Output the (x, y) coordinate of the center of the cell containing the given text.  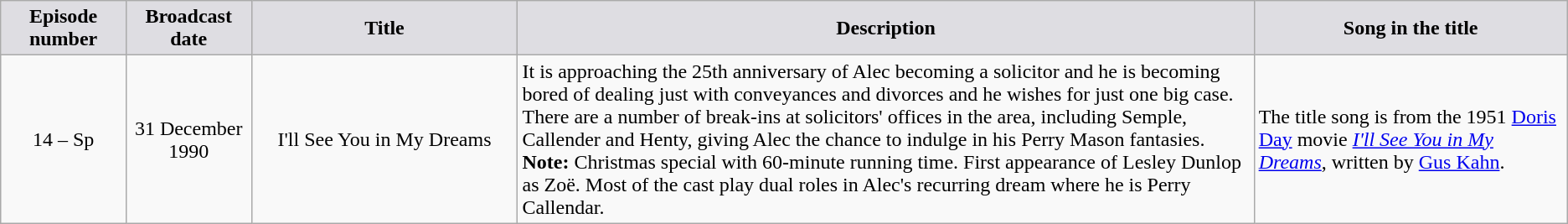
Episode number (64, 29)
31 December 1990 (188, 139)
14 – Sp (64, 139)
Title (384, 29)
Broadcast date (188, 29)
I'll See You in My Dreams (384, 139)
Description (886, 29)
The title song is from the 1951 Doris Day movie I'll See You in My Dreams, written by Gus Kahn. (1411, 139)
Song in the title (1411, 29)
